Output the (x, y) coordinate of the center of the cell containing the given text.  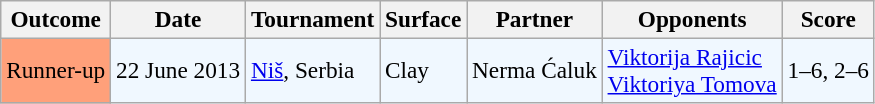
Viktorija Rajicic Viktoriya Tomova (692, 70)
Nerma Ćaluk (535, 70)
Clay (424, 70)
Outcome (56, 19)
Runner-up (56, 70)
Tournament (313, 19)
Surface (424, 19)
Opponents (692, 19)
22 June 2013 (178, 70)
1–6, 2–6 (828, 70)
Score (828, 19)
Date (178, 19)
Niš, Serbia (313, 70)
Partner (535, 19)
